Determine the (x, y) coordinate at the center of the cell enclosing the given text.  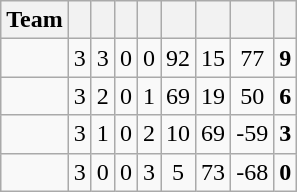
9 (286, 58)
73 (214, 172)
5 (178, 172)
10 (178, 134)
77 (252, 58)
92 (178, 58)
15 (214, 58)
6 (286, 96)
19 (214, 96)
Team (35, 20)
-68 (252, 172)
50 (252, 96)
-59 (252, 134)
